Locate the cell with the specified text and output its (X, Y) center coordinate. 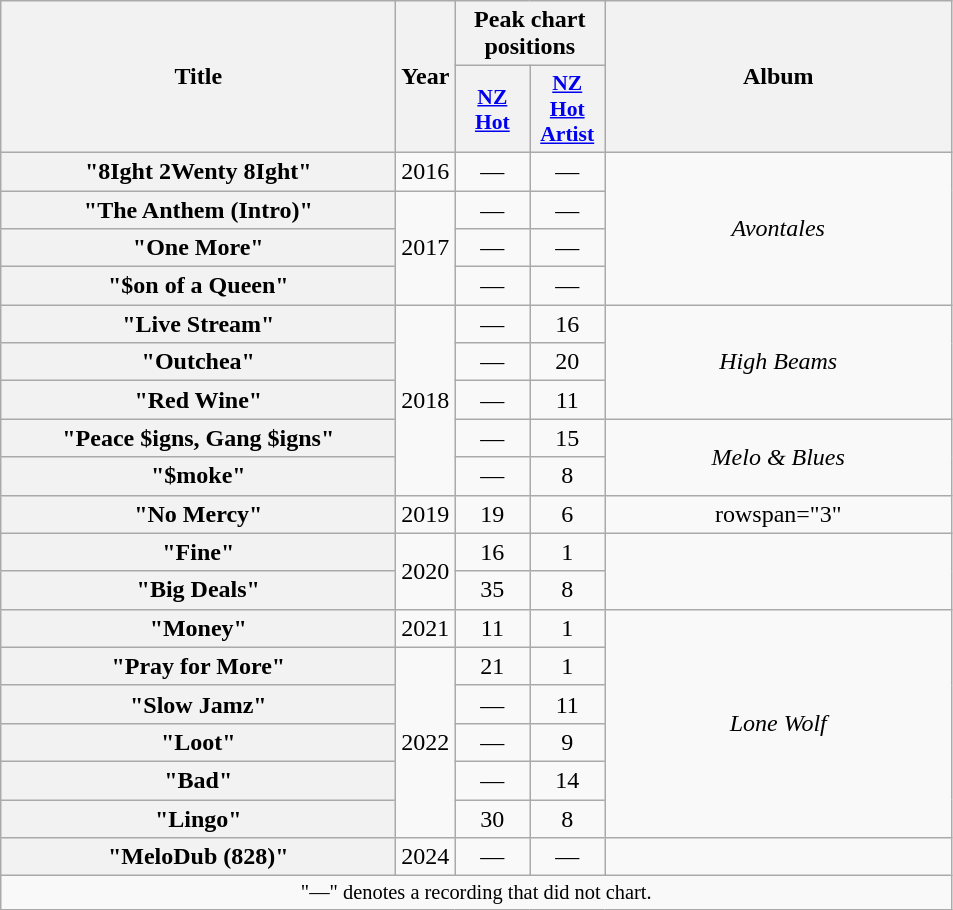
"$moke" (198, 476)
2018 (426, 400)
"MeloDub (828)" (198, 857)
"Pray for More" (198, 666)
"—" denotes a recording that did not chart. (476, 893)
"Fine" (198, 552)
rowspan="3" (778, 514)
"Money" (198, 628)
Album (778, 77)
"$on of a Queen" (198, 286)
"8Ight 2Wenty 8Ight" (198, 171)
"Peace $igns, Gang $igns" (198, 438)
2019 (426, 514)
Lone Wolf (778, 723)
6 (568, 514)
"One More" (198, 248)
"Lingo" (198, 819)
20 (568, 362)
2024 (426, 857)
2020 (426, 571)
14 (568, 780)
30 (492, 819)
2016 (426, 171)
Title (198, 77)
NZHotArtist (568, 110)
2022 (426, 742)
15 (568, 438)
2021 (426, 628)
Year (426, 77)
2017 (426, 247)
"The Anthem (Intro)" (198, 209)
"Big Deals" (198, 590)
"Loot" (198, 742)
Avontales (778, 228)
"Slow Jamz" (198, 704)
NZHot (492, 110)
"No Mercy" (198, 514)
21 (492, 666)
35 (492, 590)
19 (492, 514)
"Live Stream" (198, 324)
"Outchea" (198, 362)
"Red Wine" (198, 400)
Melo & Blues (778, 457)
High Beams (778, 362)
"Bad" (198, 780)
9 (568, 742)
Peak chart positions (530, 34)
